Detect which cell encompasses the target text, then output its (X, Y) center coordinate. 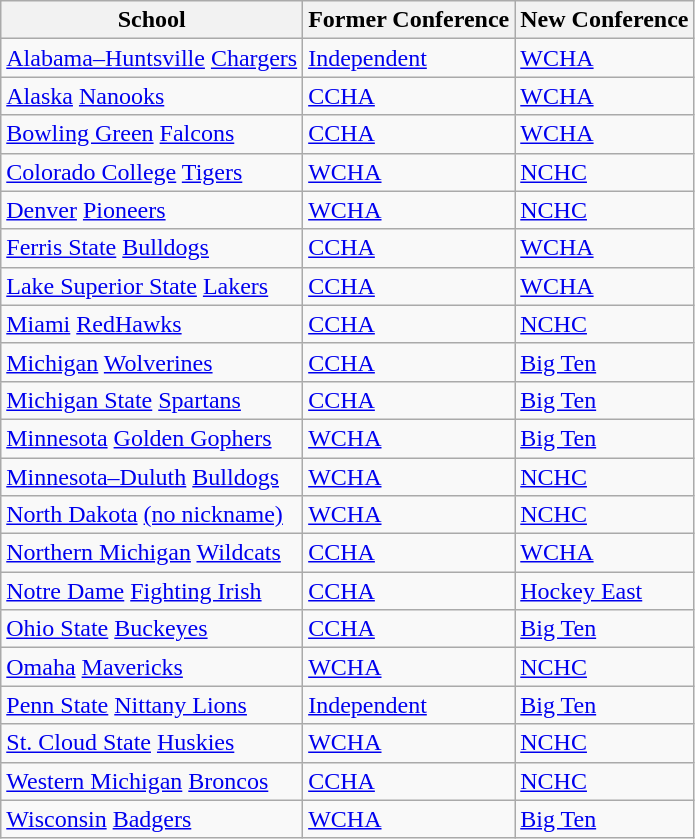
Michigan State Spartans (152, 400)
Former Conference (409, 20)
New Conference (604, 20)
Penn State Nittany Lions (152, 705)
Minnesota–Duluth Bulldogs (152, 477)
St. Cloud State Huskies (152, 743)
Northern Michigan Wildcats (152, 553)
Minnesota Golden Gophers (152, 438)
Alaska Nanooks (152, 96)
Lake Superior State Lakers (152, 286)
Alabama–Huntsville Chargers (152, 58)
Colorado College Tigers (152, 172)
Western Michigan Broncos (152, 781)
Ohio State Buckeyes (152, 629)
School (152, 20)
Wisconsin Badgers (152, 819)
Denver Pioneers (152, 210)
North Dakota (no nickname) (152, 515)
Notre Dame Fighting Irish (152, 591)
Miami RedHawks (152, 324)
Ferris State Bulldogs (152, 248)
Bowling Green Falcons (152, 134)
Omaha Mavericks (152, 667)
Michigan Wolverines (152, 362)
Hockey East (604, 591)
